Locate the cell with the specified text and output its [X, Y] center coordinate. 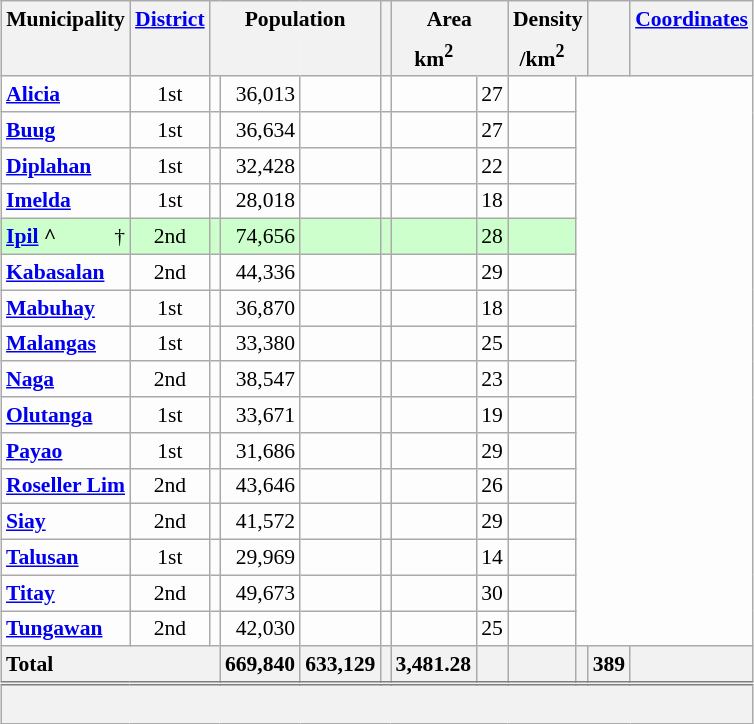
22 [492, 165]
Tungawan [66, 629]
26 [492, 486]
36,634 [260, 130]
Titay [66, 593]
14 [492, 557]
Naga [66, 379]
Imelda [66, 201]
/km2 [542, 56]
Ipil ^ [49, 237]
30 [492, 593]
Kabasalan [66, 272]
33,380 [260, 344]
Coordinates [692, 18]
Total [110, 664]
† [114, 237]
669,840 [260, 664]
389 [610, 664]
74,656 [260, 237]
km2 [434, 56]
Alicia [66, 94]
Density [548, 18]
Population [296, 18]
41,572 [260, 522]
38,547 [260, 379]
44,336 [260, 272]
19 [492, 415]
Roseller Lim [66, 486]
36,870 [260, 308]
Payao [66, 450]
49,673 [260, 593]
3,481.28 [434, 664]
42,030 [260, 629]
28,018 [260, 201]
Area [450, 18]
43,646 [260, 486]
33,671 [260, 415]
Malangas [66, 344]
36,013 [260, 94]
Municipality [66, 18]
31,686 [260, 450]
Siay [66, 522]
District [170, 18]
Mabuhay [66, 308]
Diplahan [66, 165]
23 [492, 379]
Buug [66, 130]
29,969 [260, 557]
633,129 [340, 664]
28 [492, 237]
Olutanga [66, 415]
Talusan [66, 557]
32,428 [260, 165]
